Identify which cell holds the provided text, then report its (x, y) central coordinate. 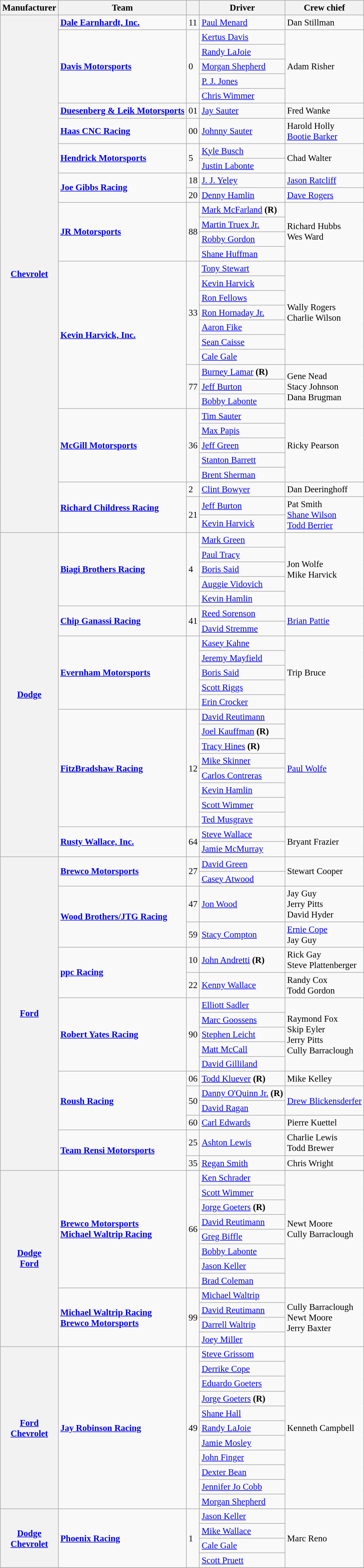
Auggie Vidovich (242, 584)
66 (193, 1229)
Robby Gordon (242, 239)
77 (193, 386)
Carlos Contreras (242, 776)
90 (193, 1035)
18 (193, 180)
Trip Bruce (324, 672)
59 (193, 934)
22 (193, 985)
Mike Wallace (242, 1531)
Hendrick Motorsports (123, 158)
Tim Sauter (242, 416)
Steve Grissom (242, 1354)
2 (193, 490)
00 (193, 131)
Crew chief (324, 8)
Jennifer Jo Cobb (242, 1487)
Chris Wright (324, 1163)
Mark Green (242, 540)
Wally Rogers Charlie Wilson (324, 313)
Casey Atwood (242, 879)
Brewco Motorsports (123, 871)
Mark McFarland (R) (242, 210)
Ken Schrader (242, 1178)
Randy Cox Todd Gordon (324, 985)
Michael Waltrip Racing Brewco Motorsports (123, 1317)
Kyle Busch (242, 151)
Brad Coleman (242, 1281)
Paul Tracy (242, 555)
Pierre Kuettel (324, 1123)
Greg Biffle (242, 1237)
Ford (29, 1013)
Rusty Wallace, Inc. (123, 842)
41 (193, 621)
Tracy Hines (R) (242, 746)
Darrell Waltrip (242, 1325)
Haas CNC Racing (123, 131)
Gene Nead Stacy Johnson Dana Brugman (324, 386)
Stewart Cooper (324, 871)
Duesenberg & Leik Motorsports (123, 111)
47 (193, 904)
FitzBradshaw Racing (123, 768)
Richard Hubbs Wes Ward (324, 232)
Dale Earnhardt, Inc. (123, 23)
Elliott Sadler (242, 1005)
Chevrolet (29, 274)
Bryant Frazier (324, 842)
McGill Motorsports (123, 445)
Jay Sauter (242, 111)
Derrike Cope (242, 1369)
0 (193, 67)
Dexter Bean (242, 1472)
Pat Smith Shane Wilson Todd Berrier (324, 515)
Ricky Pearson (324, 445)
Richard Childress Racing (123, 508)
64 (193, 842)
Wood Brothers/JTG Racing (123, 916)
Shane Huffman (242, 254)
5 (193, 158)
Raymond Fox Skip Eyler Jerry Pitts Cully Barraclough (324, 1035)
Brian Pattie (324, 621)
P. J. Jones (242, 81)
John Finger (242, 1458)
David Gilliland (242, 1064)
Erin Crocker (242, 702)
Jamie Mosley (242, 1443)
Aaron Fike (242, 327)
01 (193, 111)
Dodge Chevrolet (29, 1538)
Dave Rogers (324, 195)
J. J. Yeley (242, 180)
Team Rensi Motorsports (123, 1150)
Robert Yates Racing (123, 1035)
27 (193, 871)
Steve Wallace (242, 835)
David Ragan (242, 1108)
Burney Lamar (R) (242, 372)
Brent Sherman (242, 475)
Johnny Sauter (242, 131)
Driver (242, 8)
Mike Skinner (242, 761)
Ron Fellows (242, 298)
21 (193, 515)
Adam Risher (324, 67)
Joe Gibbs Racing (123, 187)
Sean Caisse (242, 342)
Tony Stewart (242, 269)
49 (193, 1428)
Dan Stillman (324, 23)
Reed Sorenson (242, 614)
Chip Ganassi Racing (123, 621)
Team (123, 8)
Phoenix Racing (123, 1538)
JR Motorsports (123, 232)
Kertus Davis (242, 37)
Paul Menard (242, 23)
Jeff Green (242, 445)
06 (193, 1079)
Charlie Lewis Todd Brewer (324, 1143)
Ford Chevrolet (29, 1428)
Newt Moore Cully Barraclough (324, 1229)
36 (193, 445)
12 (193, 768)
Stanton Barrett (242, 460)
Davis Motorsports (123, 67)
Ted Musgrave (242, 820)
Scott Riggs (242, 687)
Michael Waltrip (242, 1295)
Evernham Motorsports (123, 672)
Kenneth Campbell (324, 1428)
Chris Wimmer (242, 96)
Paul Wolfe (324, 768)
60 (193, 1123)
Eduardo Goeters (242, 1384)
Carl Edwards (242, 1123)
Marc Goossens (242, 1020)
20 (193, 195)
Stephen Leicht (242, 1035)
11 (193, 23)
Max Papis (242, 431)
25 (193, 1143)
Marc Reno (324, 1538)
David Green (242, 864)
4 (193, 569)
Matt McCall (242, 1050)
John Andretti (R) (242, 960)
Jeremy Mayfield (242, 658)
50 (193, 1100)
Dodge (29, 695)
Manufacturer (29, 8)
Regan Smith (242, 1163)
Jon Wolfe Mike Harvick (324, 569)
Danny O'Quinn Jr. (R) (242, 1093)
Biagi Brothers Racing (123, 569)
Ron Hornaday Jr. (242, 313)
Fred Wanke (324, 111)
David Stremme (242, 629)
99 (193, 1317)
Todd Kluever (R) (242, 1079)
Jon Wood (242, 904)
Kenny Wallace (242, 985)
Jay Guy Jerry Pitts David Hyder (324, 904)
Shane Hall (242, 1413)
Jay Robinson Racing (123, 1428)
Martin Truex Jr. (242, 224)
Brewco Motorsports Michael Waltrip Racing (123, 1229)
35 (193, 1163)
Ernie Cope Jay Guy (324, 934)
10 (193, 960)
1 (193, 1538)
Chad Walter (324, 158)
33 (193, 313)
Harold Holly Bootie Barker (324, 131)
Rick Gay Steve Plattenberger (324, 960)
Mike Kelley (324, 1079)
Joel Kauffman (R) (242, 732)
Scott Pruett (242, 1561)
Kevin Harvick, Inc. (123, 335)
Jason Ratcliff (324, 180)
88 (193, 232)
Denny Hamlin (242, 195)
Dodge Ford (29, 1259)
Jamie McMurray (242, 849)
Joey Miller (242, 1340)
Kasey Kahne (242, 643)
Justin Labonte (242, 166)
ppc Racing (123, 973)
Dan Deeringhoff (324, 490)
Stacy Compton (242, 934)
Ashton Lewis (242, 1143)
Drew Blickensderfer (324, 1100)
Cully Barraclough Newt Moore Jerry Baxter (324, 1317)
Roush Racing (123, 1101)
Clint Bowyer (242, 490)
